Locate the cell with the specified text and output its [X, Y] center coordinate. 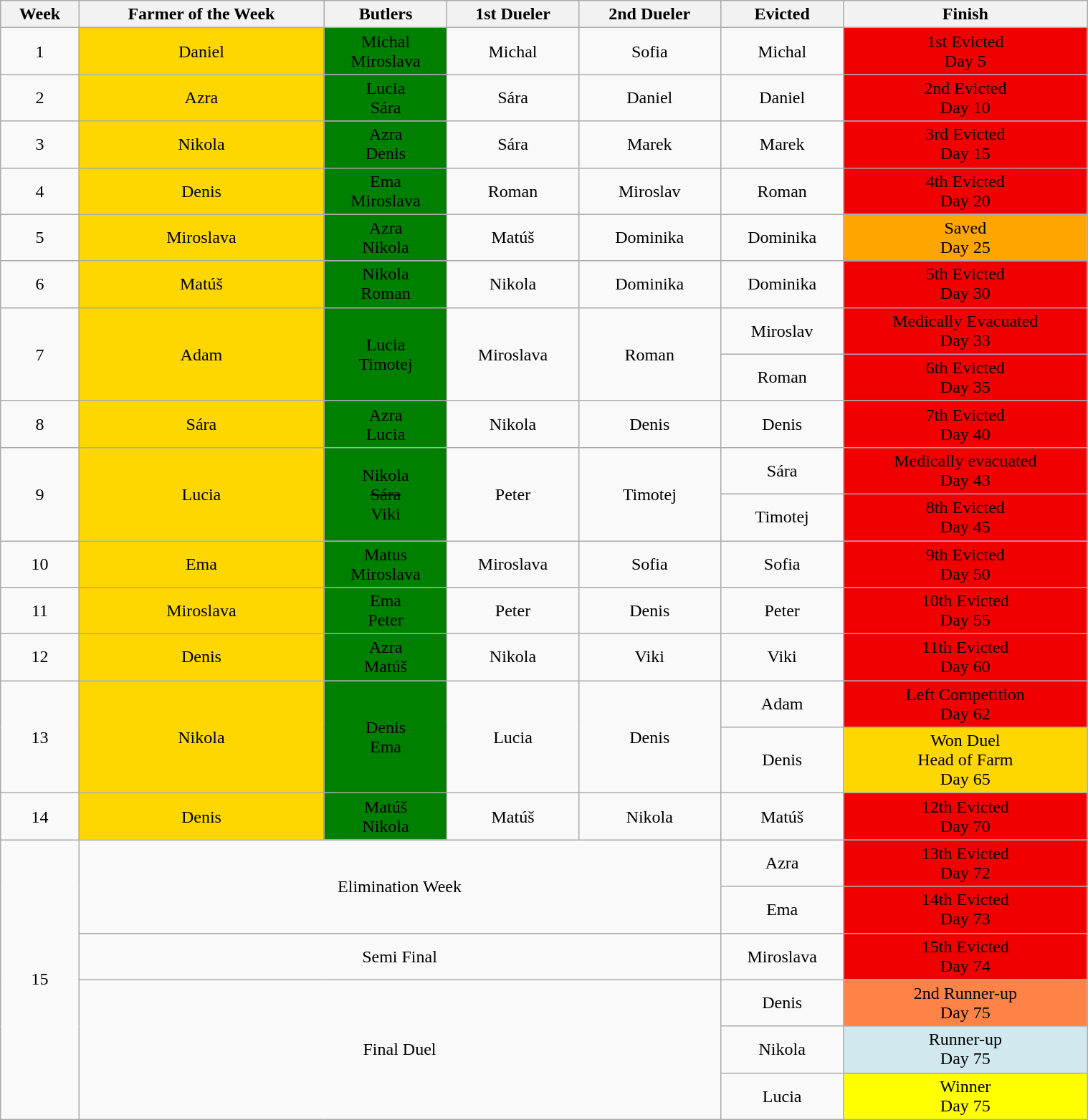
4th EvictedDay 20 [965, 191]
Evicted [782, 14]
1st EvictedDay 5 [965, 52]
EmaPeter [386, 611]
Week [39, 14]
2nd Dueler [649, 14]
14th EvictedDay 73 [965, 910]
AzraDenis [386, 145]
15th EvictedDay 74 [965, 956]
AzraMatúš [386, 658]
MatusMiroslava [386, 563]
5 [39, 238]
13th EvictedDay 72 [965, 863]
12th EvictedDay 70 [965, 817]
11 [39, 611]
NikolaRoman [386, 284]
Runner-upDay 75 [965, 1049]
5th EvictedDay 30 [965, 284]
9th EvictedDay 50 [965, 563]
15 [39, 980]
LuciaSára [386, 97]
2nd EvictedDay 10 [965, 97]
1st Dueler [513, 14]
14 [39, 817]
9 [39, 494]
EmaMiroslava [386, 191]
12 [39, 658]
10 [39, 563]
Medically EvacuatedDay 33 [965, 331]
1 [39, 52]
10th EvictedDay 55 [965, 611]
6th EvictedDay 35 [965, 377]
AzraLucia [386, 424]
Butlers [386, 14]
3rd EvictedDay 15 [965, 145]
Won DuelHead of FarmDay 65 [965, 760]
11th EvictedDay 60 [965, 658]
8th EvictedDay 45 [965, 517]
AzraNikola [386, 238]
WinnerDay 75 [965, 1096]
8 [39, 424]
Left CompetitionDay 62 [965, 704]
2nd Runner-upDay 75 [965, 1003]
7th EvictedDay 40 [965, 424]
MichalMiroslava [386, 52]
SavedDay 25 [965, 238]
DenisEma [386, 737]
4 [39, 191]
Final Duel [400, 1049]
NikolaSáraViki [386, 494]
Elimination Week [400, 886]
Semi Final [400, 956]
3 [39, 145]
Medically evacuatedDay 43 [965, 470]
Finish [965, 14]
13 [39, 737]
6 [39, 284]
Farmer of the Week [201, 14]
LuciaTimotej [386, 354]
7 [39, 354]
MatúšNikola [386, 817]
2 [39, 97]
